Find where the given text appears and provide that cell's center as [X, Y] coordinate. 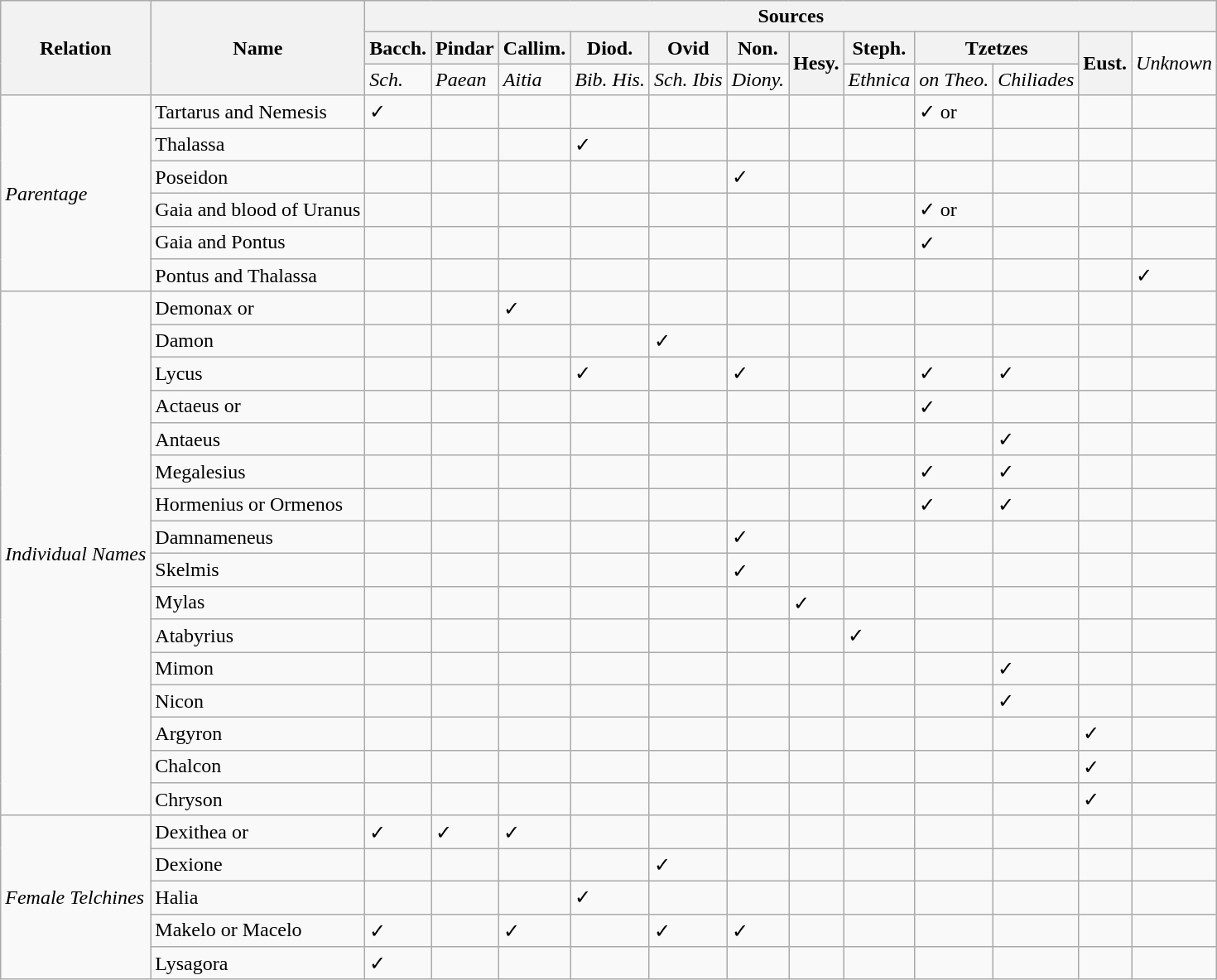
Individual Names [76, 553]
Name [258, 48]
Ethnica [879, 79]
Non. [758, 48]
Damon [258, 341]
Paean [465, 79]
Bacch. [398, 48]
Chryson [258, 800]
Parentage [76, 194]
Pindar [465, 48]
Antaeus [258, 440]
Skelmis [258, 570]
Diony. [758, 79]
Callim. [534, 48]
Unknown [1174, 64]
Female Telchines [76, 897]
Dexithea or [258, 832]
Bib. His. [610, 79]
Pontus and Thalassa [258, 276]
Demonax or [258, 308]
Steph. [879, 48]
Poseidon [258, 177]
Thalassa [258, 144]
Mylas [258, 603]
Lycus [258, 373]
Relation [76, 48]
Sch. [398, 79]
Aitia [534, 79]
Gaia and blood of Uranus [258, 210]
Actaeus or [258, 406]
on Theo. [954, 79]
Hesy. [816, 64]
Sources [791, 17]
Diod. [610, 48]
Chalcon [258, 766]
Tartarus and Nemesis [258, 112]
Mimon [258, 669]
Megalesius [258, 472]
Argyron [258, 734]
Halia [258, 897]
Hormenius or Ormenos [258, 505]
Dexione [258, 865]
Ovid [688, 48]
Atabyrius [258, 636]
Chiliades [1037, 79]
Makelo or Macelo [258, 930]
Damnameneus [258, 537]
Eust. [1105, 64]
Tzetzes [997, 48]
Lysagora [258, 963]
Gaia and Pontus [258, 243]
Sch. Ibis [688, 79]
Nicon [258, 701]
